Scan for the cell matching the given text and deliver its [x, y] coordinate at center. 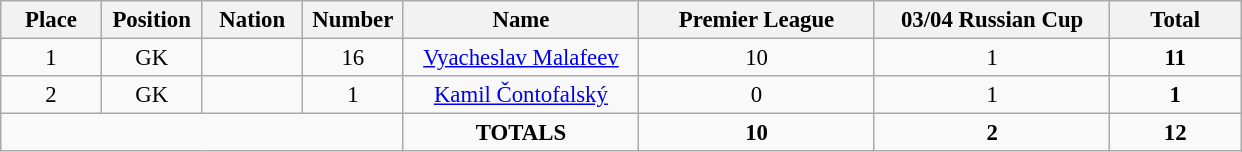
TOTALS [521, 133]
Vyacheslav Malafeev [521, 58]
03/04 Russian Cup [992, 20]
Nation [252, 20]
Total [1176, 20]
0 [757, 95]
11 [1176, 58]
Kamil Čontofalský [521, 95]
Number [354, 20]
Name [521, 20]
Position [152, 20]
Premier League [757, 20]
16 [354, 58]
Place [52, 20]
12 [1176, 133]
